For the text-containing cell, return its midpoint in (x, y) coordinate format. 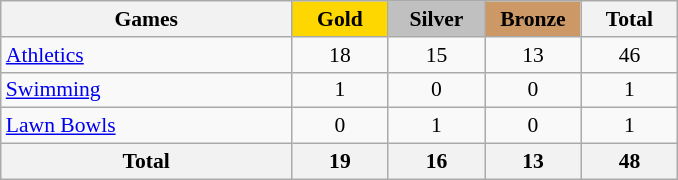
Athletics (146, 55)
Swimming (146, 90)
16 (436, 162)
Silver (436, 19)
Bronze (534, 19)
Lawn Bowls (146, 126)
19 (340, 162)
Games (146, 19)
18 (340, 55)
15 (436, 55)
48 (630, 162)
46 (630, 55)
Gold (340, 19)
